Detect which cell encompasses the target text, then output its (X, Y) center coordinate. 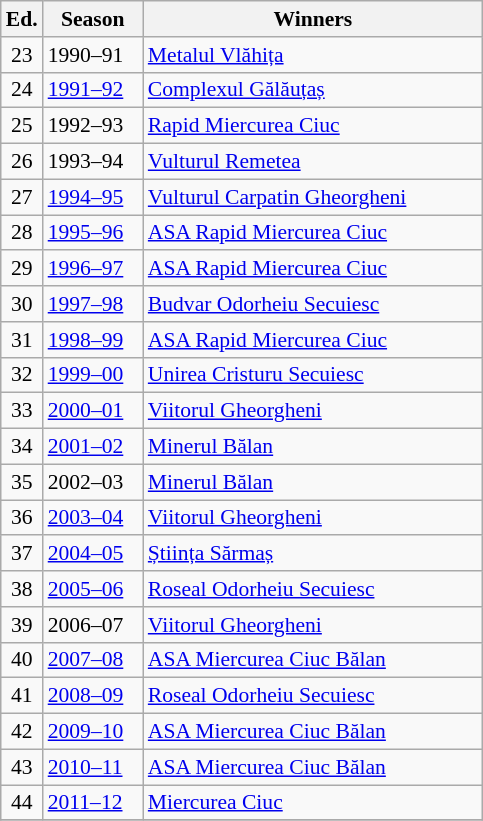
35 (22, 482)
25 (22, 126)
1992–93 (93, 126)
1990–91 (93, 55)
2001–02 (93, 447)
23 (22, 55)
40 (22, 660)
1993–94 (93, 162)
1991–92 (93, 90)
41 (22, 696)
2000–01 (93, 411)
2004–05 (93, 554)
Ed. (22, 19)
1996–97 (93, 269)
26 (22, 162)
43 (22, 767)
44 (22, 803)
29 (22, 269)
Budvar Odorheiu Secuiesc (313, 304)
2005–06 (93, 589)
30 (22, 304)
34 (22, 447)
31 (22, 340)
Vulturul Carpatin Gheorgheni (313, 197)
1999–00 (93, 375)
Complexul Gălăuțaș (313, 90)
Metalul Vlăhița (313, 55)
36 (22, 518)
Miercurea Ciuc (313, 803)
Unirea Cristuru Secuiesc (313, 375)
2009–10 (93, 732)
1997–98 (93, 304)
2010–11 (93, 767)
Rapid Miercurea Ciuc (313, 126)
2006–07 (93, 625)
1994–95 (93, 197)
39 (22, 625)
Știința Sărmaș (313, 554)
27 (22, 197)
1995–96 (93, 233)
38 (22, 589)
2003–04 (93, 518)
2008–09 (93, 696)
42 (22, 732)
1998–99 (93, 340)
2011–12 (93, 803)
Vulturul Remetea (313, 162)
2002–03 (93, 482)
Season (93, 19)
32 (22, 375)
2007–08 (93, 660)
28 (22, 233)
Winners (313, 19)
37 (22, 554)
24 (22, 90)
33 (22, 411)
